Extract the (X, Y) coordinate from the center of the cell holding the provided text.  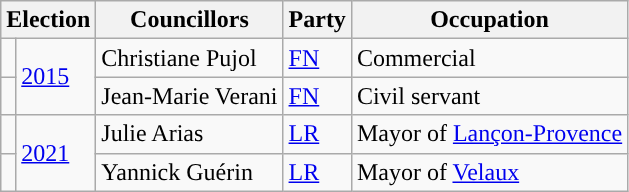
Civil servant (489, 96)
Occupation (489, 20)
Commercial (489, 58)
Yannick Guérin (190, 172)
Christiane Pujol (190, 58)
2015 (56, 77)
Mayor of Velaux (489, 172)
Party (317, 20)
2021 (56, 153)
Election (48, 20)
Mayor of Lançon-Provence (489, 134)
Jean-Marie Verani (190, 96)
Julie Arias (190, 134)
Councillors (190, 20)
